Return the [x, y] coordinate for the center point of the cell that contains the specified text.  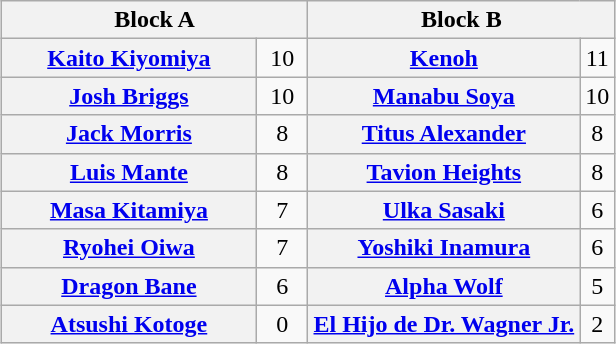
Yoshiki Inamura [444, 248]
2 [598, 324]
Ulka Sasaki [444, 210]
Kenoh [444, 58]
11 [598, 58]
Masa Kitamiya [128, 210]
Kaito Kiyomiya [128, 58]
Luis Mante [128, 172]
Block B [462, 20]
Alpha Wolf [444, 286]
El Hijo de Dr. Wagner Jr. [444, 324]
Ryohei Oiwa [128, 248]
Atsushi Kotoge [128, 324]
Josh Briggs [128, 96]
0 [282, 324]
Dragon Bane [128, 286]
Manabu Soya [444, 96]
Titus Alexander [444, 134]
Jack Morris [128, 134]
Tavion Heights [444, 172]
Block A [154, 20]
5 [598, 286]
